For the text-containing cell, return its midpoint in (x, y) coordinate format. 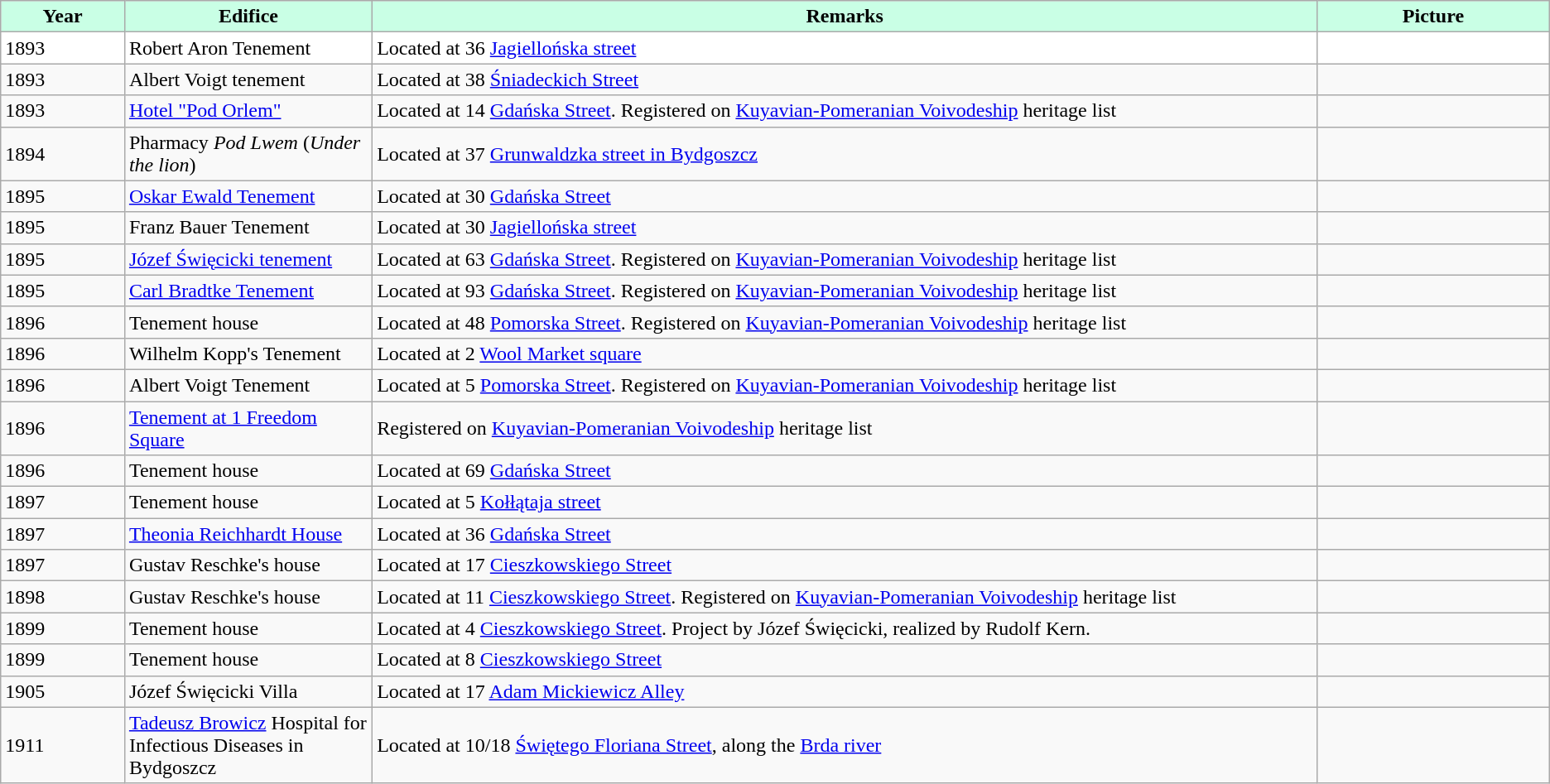
Oskar Ewald Tenement (248, 196)
Józef Święcicki tenement (248, 259)
1911 (63, 745)
Year (63, 17)
Albert Voigt tenement (248, 79)
Located at 30 Jagiellońska street (845, 228)
Located at 93 Gdańska Street. Registered on Kuyavian-Pomeranian Voivodeship heritage list (845, 291)
Located at 37 Grunwaldzka street in Bydgoszcz (845, 154)
Remarks (845, 17)
Located at 48 Pomorska Street. Registered on Kuyavian-Pomeranian Voivodeship heritage list (845, 322)
Located at 30 Gdańska Street (845, 196)
Theonia Reichhardt House (248, 534)
Located at 36 Jagiellońska street (845, 48)
Tadeusz Browicz Hospital for Infectious Diseases in Bydgoszcz (248, 745)
1894 (63, 154)
Located at 4 Cieszkowskiego Street. Project by Józef Święcicki, realized by Rudolf Kern. (845, 628)
Albert Voigt Tenement (248, 385)
Carl Bradtke Tenement (248, 291)
Tenement at 1 Freedom Square (248, 427)
Józef Święcicki Villa (248, 691)
Located at 17 Cieszkowskiego Street (845, 565)
Located at 11 Cieszkowskiego Street. Registered on Kuyavian-Pomeranian Voivodeship heritage list (845, 597)
Located at 63 Gdańska Street. Registered on Kuyavian-Pomeranian Voivodeship heritage list (845, 259)
Located at 38 Śniadeckich Street (845, 79)
Registered on Kuyavian-Pomeranian Voivodeship heritage list (845, 427)
Located at 69 Gdańska Street (845, 471)
Located at 14 Gdańska Street. Registered on Kuyavian-Pomeranian Voivodeship heritage list (845, 111)
Located at 8 Cieszkowskiego Street (845, 660)
Franz Bauer Tenement (248, 228)
Pharmacy Pod Lwem (Under the lion) (248, 154)
Located at 17 Adam Mickiewicz Alley (845, 691)
Located at 10/18 Świętego Floriana Street, along the Brda river (845, 745)
Hotel "Pod Orlem" (248, 111)
Picture (1434, 17)
1898 (63, 597)
Located at 5 Pomorska Street. Registered on Kuyavian-Pomeranian Voivodeship heritage list (845, 385)
Located at 2 Wool Market square (845, 354)
Wilhelm Kopp's Tenement (248, 354)
Robert Aron Tenement (248, 48)
Located at 5 Kołłątaja street (845, 503)
Edifice (248, 17)
Located at 36 Gdańska Street (845, 534)
1905 (63, 691)
